Output the (X, Y) coordinate of the center of the cell containing the given text.  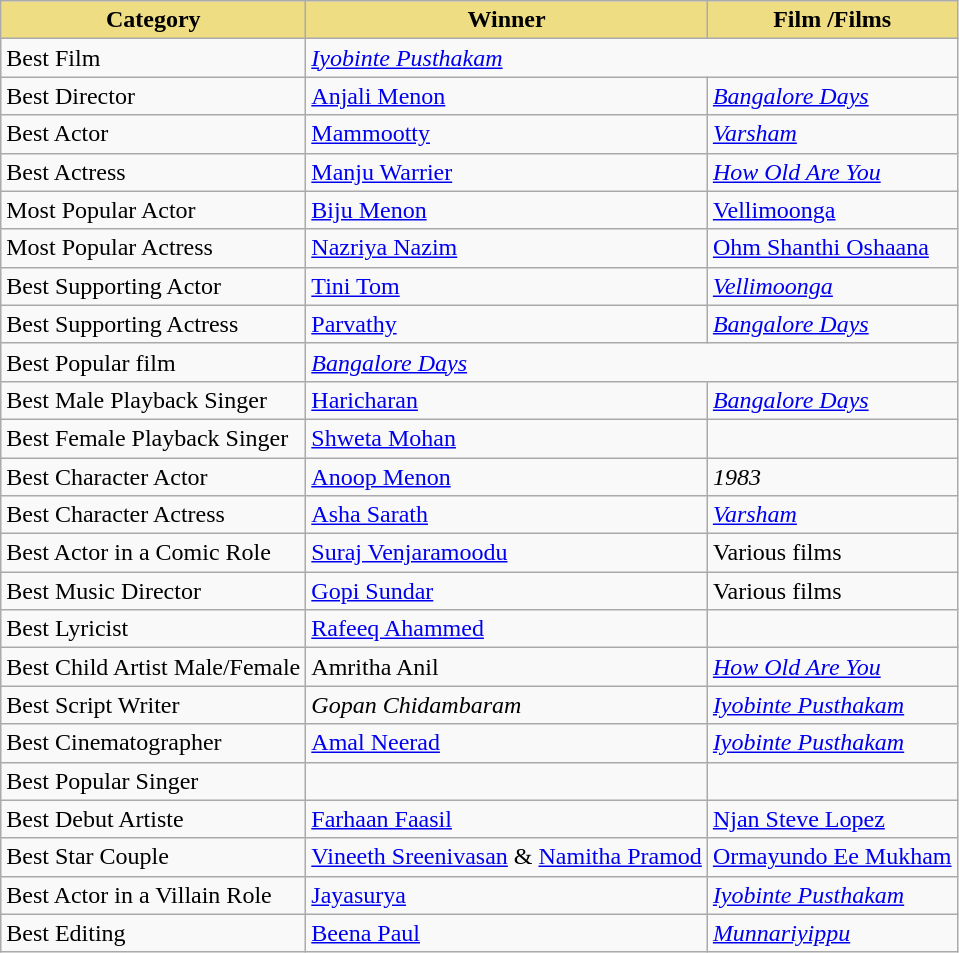
Most Popular Actress (154, 248)
Beena Paul (507, 933)
Farhaan Faasil (507, 819)
Best Actress (154, 172)
Gopan Chidambaram (507, 705)
Best Actor in a Villain Role (154, 895)
Tini Tom (507, 286)
Manju Warrier (507, 172)
Amal Neerad (507, 743)
Best Music Director (154, 591)
Best Editing (154, 933)
Jayasurya (507, 895)
Best Popular Singer (154, 781)
Film /Films (832, 20)
Mammootty (507, 134)
Munnariyippu (832, 933)
Best Popular film (154, 362)
Most Popular Actor (154, 210)
Best Female Playback Singer (154, 438)
Ormayundo Ee Mukham (832, 857)
Best Star Couple (154, 857)
Category (154, 20)
Best Film (154, 58)
1983 (832, 477)
Best Male Playback Singer (154, 400)
Biju Menon (507, 210)
Anoop Menon (507, 477)
Njan Steve Lopez (832, 819)
Best Character Actor (154, 477)
Nazriya Nazim (507, 248)
Best Debut Artiste (154, 819)
Best Child Artist Male/Female (154, 667)
Winner (507, 20)
Gopi Sundar (507, 591)
Parvathy (507, 324)
Amritha Anil (507, 667)
Best Cinematographer (154, 743)
Best Script Writer (154, 705)
Vineeth Sreenivasan & Namitha Pramod (507, 857)
Best Lyricist (154, 629)
Suraj Venjaramoodu (507, 553)
Haricharan (507, 400)
Rafeeq Ahammed (507, 629)
Ohm Shanthi Oshaana (832, 248)
Best Actor (154, 134)
Best Director (154, 96)
Best Actor in a Comic Role (154, 553)
Best Character Actress (154, 515)
Asha Sarath (507, 515)
Shweta Mohan (507, 438)
Best Supporting Actor (154, 286)
Anjali Menon (507, 96)
Best Supporting Actress (154, 324)
